Output the (x, y) coordinate of the center of the cell containing the given text.  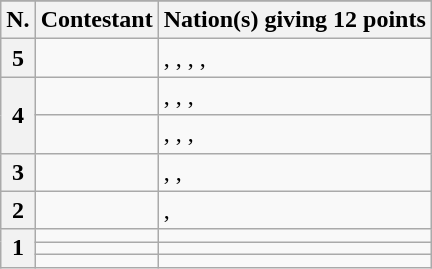
1 (18, 248)
, , (294, 172)
Nation(s) giving 12 points (294, 20)
, (294, 210)
N. (18, 20)
5 (18, 58)
, , , , (294, 58)
3 (18, 172)
Contestant (96, 20)
4 (18, 115)
2 (18, 210)
